Provide the (x, y) coordinate of the cell's center where the given text is located.  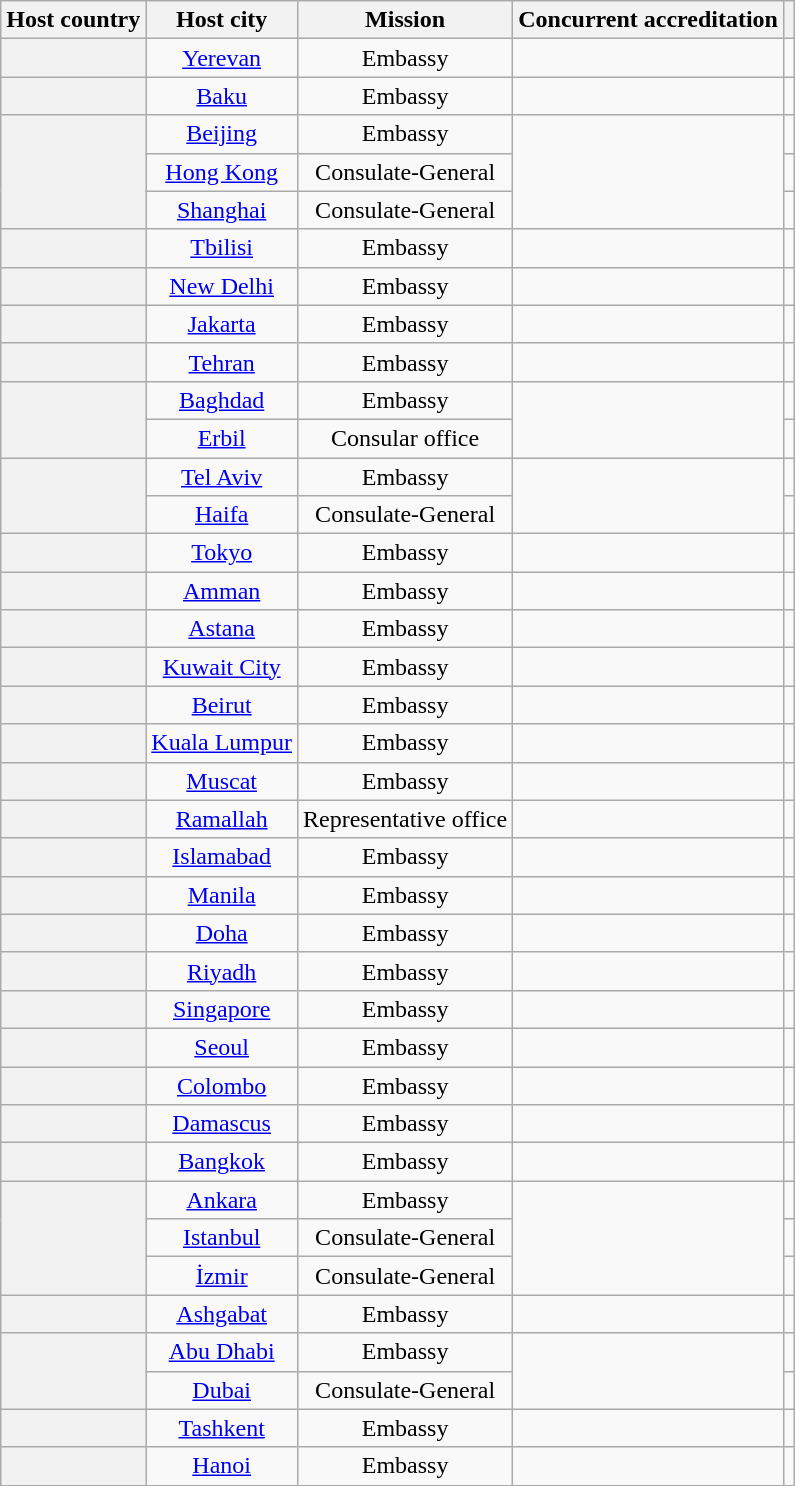
Damascus (222, 1124)
Shanghai (222, 210)
Baku (222, 96)
New Delhi (222, 286)
Kuwait City (222, 667)
Manila (222, 895)
Tehran (222, 362)
Colombo (222, 1085)
Tashkent (222, 1428)
Istanbul (222, 1238)
Riyadh (222, 971)
Astana (222, 629)
İzmir (222, 1276)
Tokyo (222, 553)
Yerevan (222, 58)
Hanoi (222, 1466)
Dubai (222, 1390)
Baghdad (222, 400)
Tel Aviv (222, 477)
Doha (222, 933)
Jakarta (222, 324)
Seoul (222, 1047)
Mission (404, 20)
Host country (74, 20)
Erbil (222, 438)
Beirut (222, 705)
Haifa (222, 515)
Ramallah (222, 819)
Singapore (222, 1009)
Islamabad (222, 857)
Host city (222, 20)
Amman (222, 591)
Tbilisi (222, 248)
Concurrent accreditation (648, 20)
Kuala Lumpur (222, 743)
Ashgabat (222, 1314)
Bangkok (222, 1162)
Abu Dhabi (222, 1352)
Hong Kong (222, 172)
Consular office (404, 438)
Representative office (404, 819)
Beijing (222, 134)
Ankara (222, 1200)
Muscat (222, 781)
